Identify which cell holds the provided text, then report its (X, Y) central coordinate. 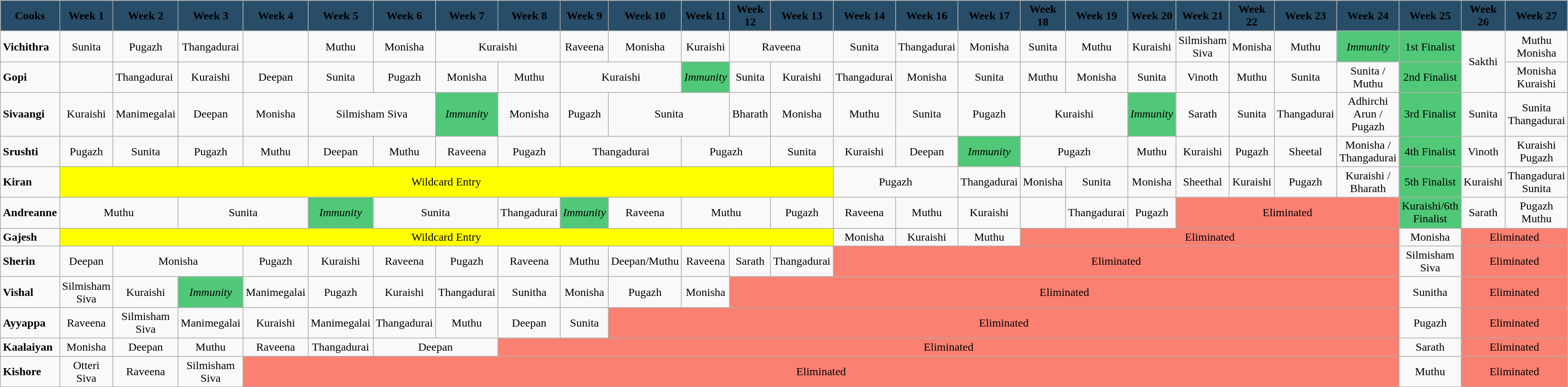
SunitaThangadurai (1536, 114)
Kuraishi / Bharath (1368, 182)
Gopi (30, 77)
Week 20 (1152, 16)
Sivaangi (30, 114)
Week 21 (1203, 16)
Monisha / Thangadurai (1368, 151)
PugazhMuthu (1536, 212)
Otteri Siva (86, 371)
Adhirchi Arun / Pugazh (1368, 114)
4th Finalist (1430, 151)
Week 26 (1483, 16)
Vichithra (30, 46)
Week 16 (927, 16)
Week 27 (1536, 16)
Sakthi (1483, 62)
Andreanne (30, 212)
Kaalaiyan (30, 347)
2nd Finalist (1430, 77)
Sheetal (1306, 151)
Week 14 (864, 16)
Week 13 (802, 16)
Week 9 (585, 16)
Week 10 (645, 16)
Week 3 (211, 16)
Week 4 (276, 16)
Week 2 (146, 16)
Cooks (30, 16)
1st Finalist (1430, 46)
MonishaKuraishi (1536, 77)
3rd Finalist (1430, 114)
Week 17 (989, 16)
Gajesh (30, 237)
Week 1 (86, 16)
Week 7 (467, 16)
Week 23 (1306, 16)
Sheethal (1203, 182)
KuraishiPugazh (1536, 151)
5th Finalist (1430, 182)
Sherin (30, 261)
Ayyappa (30, 323)
Week 24 (1368, 16)
Week 12 (750, 16)
ThangaduraiSunita (1536, 182)
Week 19 (1097, 16)
Week 8 (529, 16)
Kuraishi/6th Finalist (1430, 212)
Week 25 (1430, 16)
Week 11 (705, 16)
Bharath (750, 114)
Week 22 (1251, 16)
Kiran (30, 182)
Sunita / Muthu (1368, 77)
MuthuMonisha (1536, 46)
Week 6 (404, 16)
Week 18 (1043, 16)
Vishal (30, 292)
Kishore (30, 371)
Week 5 (341, 16)
Deepan/Muthu (645, 261)
Srushti (30, 151)
